From the cell containing the given text, extract its center point as (x, y) coordinate. 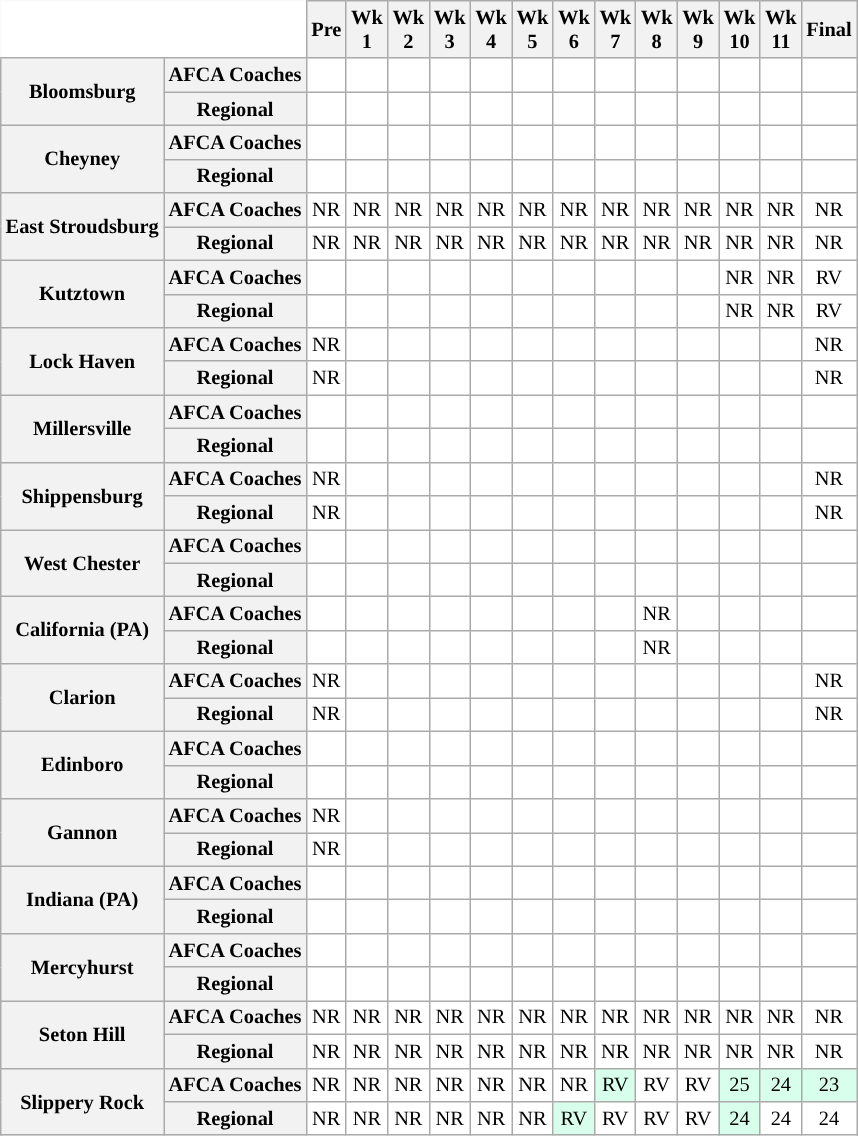
Wk 3 (450, 29)
Wk 5 (532, 29)
Wk 6 (574, 29)
Bloomsburg (82, 92)
Edinboro (82, 764)
Millersville (82, 428)
Wk 9 (698, 29)
East Stroudsburg (82, 226)
Cheyney (82, 158)
Mercyhurst (82, 966)
Wk 11 (780, 29)
Gannon (82, 832)
Wk 8 (656, 29)
Final (830, 29)
Seton Hill (82, 1034)
California (PA) (82, 630)
Clarion (82, 698)
Wk 4 (490, 29)
Wk 7 (616, 29)
West Chester (82, 562)
Pre (326, 29)
Lock Haven (82, 360)
Slippery Rock (82, 1102)
Shippensburg (82, 496)
23 (830, 1085)
Wk 10 (740, 29)
Wk 2 (408, 29)
25 (740, 1085)
Kutztown (82, 294)
Wk 1 (366, 29)
Indiana (PA) (82, 900)
